Return (X, Y) of the center of cell containing provided text 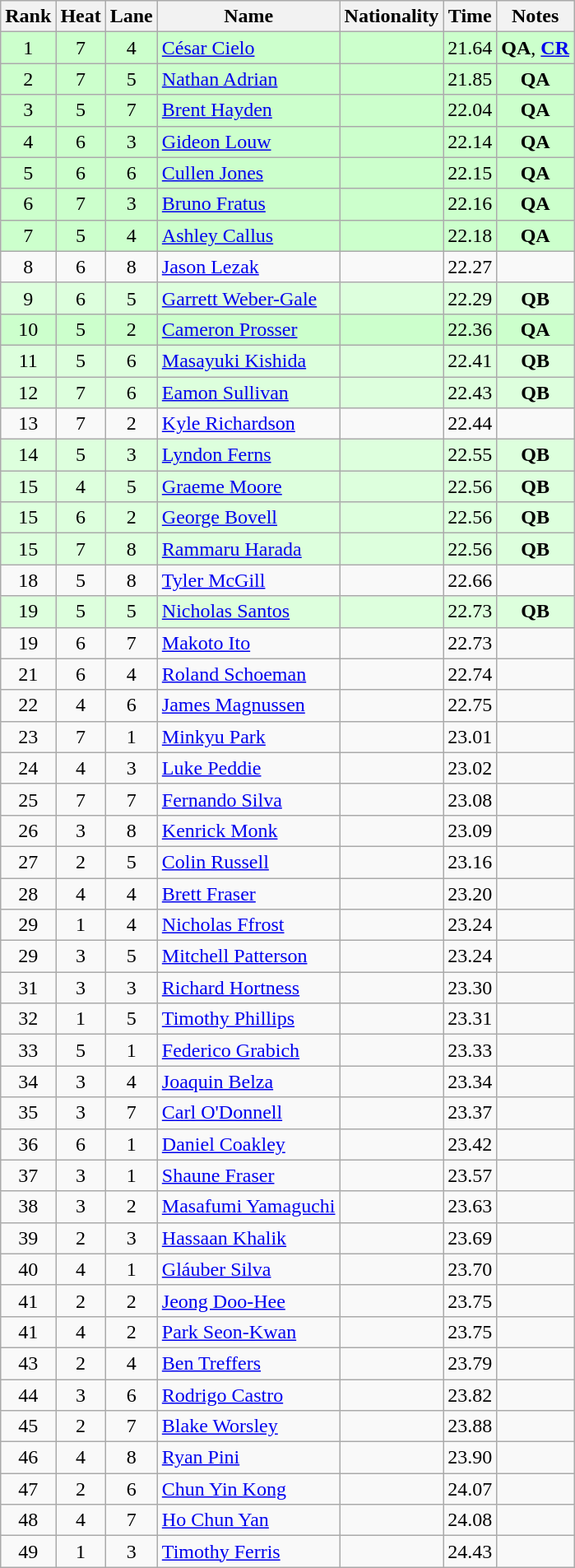
22.29 (471, 298)
Park Seon-Kwan (248, 1332)
22.18 (471, 235)
Name (248, 16)
12 (28, 393)
23.30 (471, 988)
Notes (536, 16)
22.14 (471, 142)
23.79 (471, 1363)
21.64 (471, 48)
43 (28, 1363)
Luke Peddie (248, 768)
23.90 (471, 1458)
Time (471, 16)
Colin Russell (248, 862)
Nationality (392, 16)
22.15 (471, 173)
32 (28, 1019)
34 (28, 1082)
Timothy Phillips (248, 1019)
40 (28, 1269)
Blake Worsley (248, 1426)
Bruno Fratus (248, 204)
Garrett Weber-Gale (248, 298)
Ben Treffers (248, 1363)
23.16 (471, 862)
47 (28, 1489)
22.04 (471, 110)
23 (28, 737)
11 (28, 361)
26 (28, 831)
Heat (81, 16)
Shaune Fraser (248, 1175)
23.09 (471, 831)
23.02 (471, 768)
Federico Grabich (248, 1050)
24.08 (471, 1520)
Ho Chun Yan (248, 1520)
Brent Hayden (248, 110)
Cameron Prosser (248, 329)
23.57 (471, 1175)
Daniel Coakley (248, 1144)
23.42 (471, 1144)
Masafumi Yamaguchi (248, 1207)
23.37 (471, 1113)
James Magnussen (248, 705)
24.07 (471, 1489)
23.08 (471, 799)
22.27 (471, 267)
35 (28, 1113)
22.74 (471, 674)
22.41 (471, 361)
13 (28, 424)
23.20 (471, 893)
Nicholas Ffrost (248, 925)
22.16 (471, 204)
27 (28, 862)
Jason Lezak (248, 267)
Cullen Jones (248, 173)
49 (28, 1552)
Joaquin Belza (248, 1082)
Lyndon Ferns (248, 455)
Graeme Moore (248, 486)
Lane (132, 16)
22.36 (471, 329)
Rank (28, 16)
44 (28, 1395)
23.34 (471, 1082)
Kyle Richardson (248, 424)
23.70 (471, 1269)
Carl O'Donnell (248, 1113)
Gideon Louw (248, 142)
22.43 (471, 393)
23.82 (471, 1395)
24 (28, 768)
14 (28, 455)
Roland Schoeman (248, 674)
23.33 (471, 1050)
Ashley Callus (248, 235)
23.69 (471, 1238)
23.01 (471, 737)
Fernando Silva (248, 799)
Mitchell Patterson (248, 956)
25 (28, 799)
Kenrick Monk (248, 831)
48 (28, 1520)
Timothy Ferris (248, 1552)
Rammaru Harada (248, 549)
31 (28, 988)
Masayuki Kishida (248, 361)
23.63 (471, 1207)
Nicholas Santos (248, 612)
22.55 (471, 455)
22.75 (471, 705)
QA, CR (536, 48)
Gláuber Silva (248, 1269)
Rodrigo Castro (248, 1395)
24.43 (471, 1552)
21.85 (471, 79)
21 (28, 674)
George Bovell (248, 518)
37 (28, 1175)
28 (28, 893)
César Cielo (248, 48)
Brett Fraser (248, 893)
Hassaan Khalik (248, 1238)
33 (28, 1050)
22.66 (471, 580)
Eamon Sullivan (248, 393)
45 (28, 1426)
Jeong Doo-Hee (248, 1300)
9 (28, 298)
Tyler McGill (248, 580)
18 (28, 580)
23.88 (471, 1426)
Nathan Adrian (248, 79)
Chun Yin Kong (248, 1489)
38 (28, 1207)
Richard Hortness (248, 988)
10 (28, 329)
22.44 (471, 424)
23.31 (471, 1019)
Ryan Pini (248, 1458)
Minkyu Park (248, 737)
39 (28, 1238)
46 (28, 1458)
22 (28, 705)
Makoto Ito (248, 643)
36 (28, 1144)
